Return [X, Y] of the center of cell containing provided text 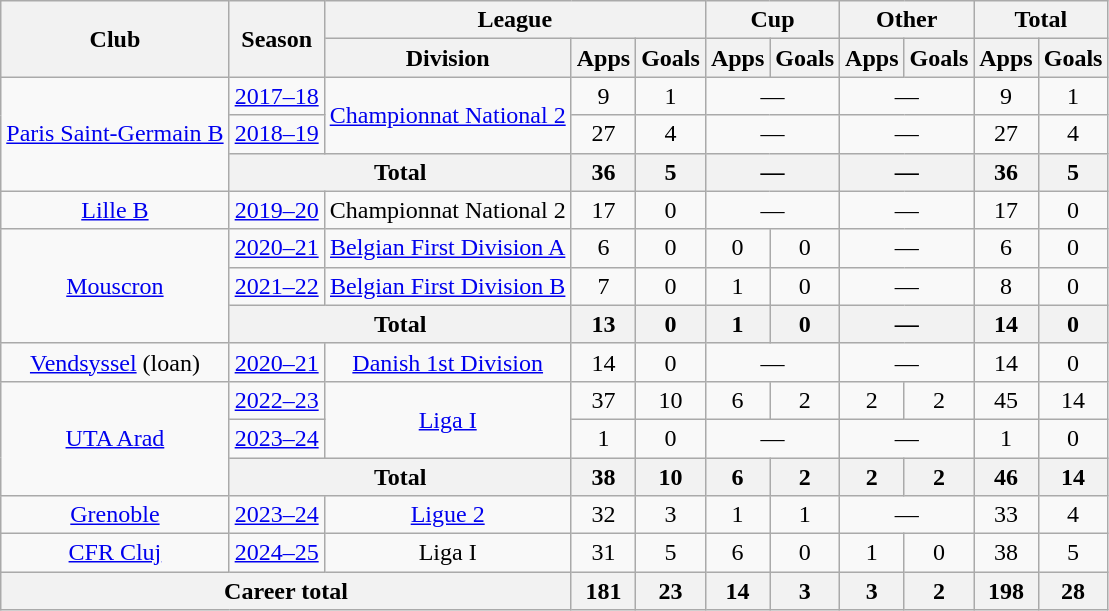
Mouscron [115, 286]
181 [603, 591]
8 [1006, 286]
7 [603, 286]
Paris Saint-Germain B [115, 134]
13 [603, 324]
League [514, 20]
Division [448, 58]
45 [1006, 400]
23 [671, 591]
46 [1006, 477]
Belgian First Division B [448, 286]
2017–18 [276, 96]
Career total [286, 591]
Danish 1st Division [448, 362]
2024–25 [276, 553]
Cup [772, 20]
Grenoble [115, 515]
2019–20 [276, 210]
28 [1073, 591]
198 [1006, 591]
UTA Arad [115, 438]
2018–19 [276, 134]
Lille B [115, 210]
Vendsyssel (loan) [115, 362]
33 [1006, 515]
37 [603, 400]
Season [276, 39]
Club [115, 39]
Other [907, 20]
32 [603, 515]
Ligue 2 [448, 515]
Belgian First Division A [448, 248]
31 [603, 553]
2022–23 [276, 400]
CFR Cluj [115, 553]
2021–22 [276, 286]
